Locate the cell with the specified text and output its [X, Y] center coordinate. 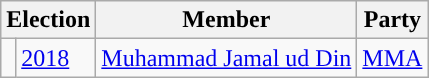
Member [226, 20]
Muhammad Jamal ud Din [226, 58]
Party [392, 20]
MMA [392, 58]
2018 [56, 58]
Election [48, 20]
